From the cell containing the given text, extract its center point as (X, Y) coordinate. 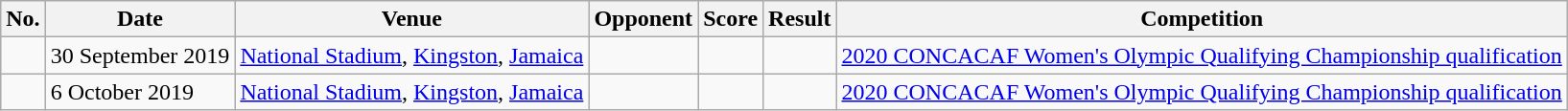
30 September 2019 (140, 55)
Result (800, 19)
6 October 2019 (140, 92)
Date (140, 19)
No. (23, 19)
Opponent (644, 19)
Competition (1202, 19)
Venue (412, 19)
Score (731, 19)
